Return (x, y) of the center of cell containing provided text 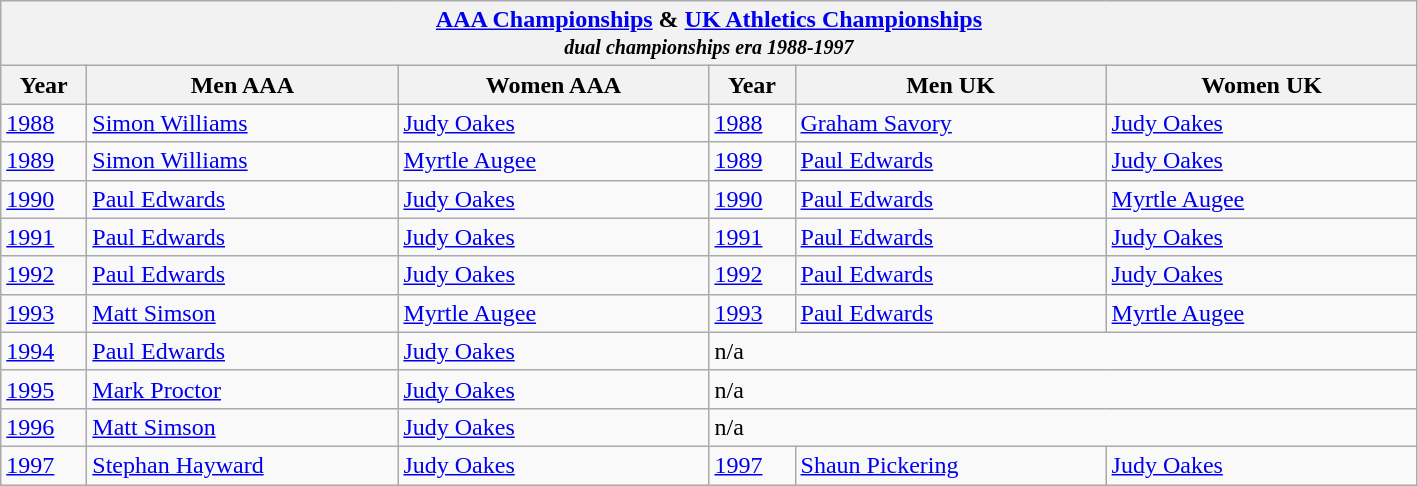
Graham Savory (950, 123)
Women AAA (554, 85)
Stephan Hayward (242, 465)
1996 (44, 427)
AAA Championships & UK Athletics Championshipsdual championships era 1988-1997 (709, 34)
Men AAA (242, 85)
1995 (44, 389)
Women UK (1262, 85)
Shaun Pickering (950, 465)
1994 (44, 351)
Mark Proctor (242, 389)
Men UK (950, 85)
